Identify which cell holds the provided text, then report its [x, y] central coordinate. 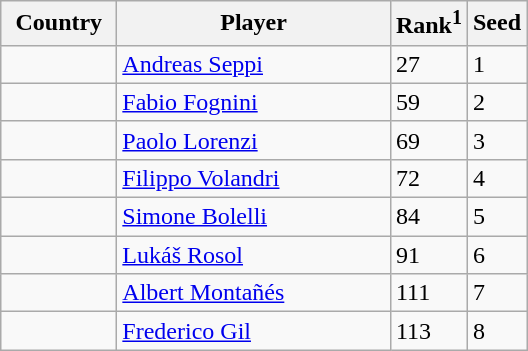
69 [428, 140]
Filippo Volandri [254, 178]
113 [428, 331]
Seed [496, 24]
111 [428, 293]
Frederico Gil [254, 331]
Fabio Fognini [254, 102]
5 [496, 217]
1 [496, 64]
Rank1 [428, 24]
59 [428, 102]
Player [254, 24]
Albert Montañés [254, 293]
72 [428, 178]
Country [59, 24]
Simone Bolelli [254, 217]
Paolo Lorenzi [254, 140]
Lukáš Rosol [254, 255]
Andreas Seppi [254, 64]
7 [496, 293]
3 [496, 140]
27 [428, 64]
4 [496, 178]
84 [428, 217]
8 [496, 331]
91 [428, 255]
2 [496, 102]
6 [496, 255]
